Extract the (X, Y) coordinate from the center of the cell holding the provided text.  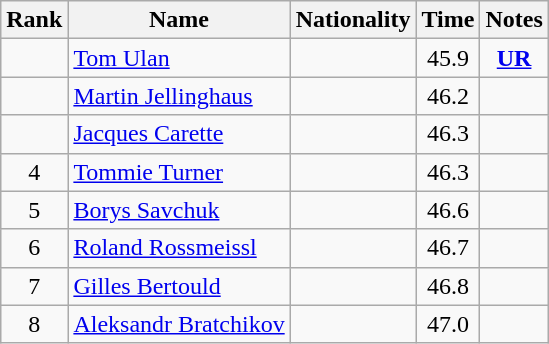
6 (34, 248)
Gilles Bertould (179, 286)
UR (514, 58)
Aleksandr Bratchikov (179, 324)
Tom Ulan (179, 58)
46.2 (448, 96)
45.9 (448, 58)
Name (179, 20)
Notes (514, 20)
46.8 (448, 286)
Time (448, 20)
46.6 (448, 210)
Martin Jellinghaus (179, 96)
Nationality (353, 20)
8 (34, 324)
47.0 (448, 324)
4 (34, 172)
5 (34, 210)
Borys Savchuk (179, 210)
Jacques Carette (179, 134)
7 (34, 286)
Tommie Turner (179, 172)
Rank (34, 20)
Roland Rossmeissl (179, 248)
46.7 (448, 248)
